Return [X, Y] of the center of cell containing provided text 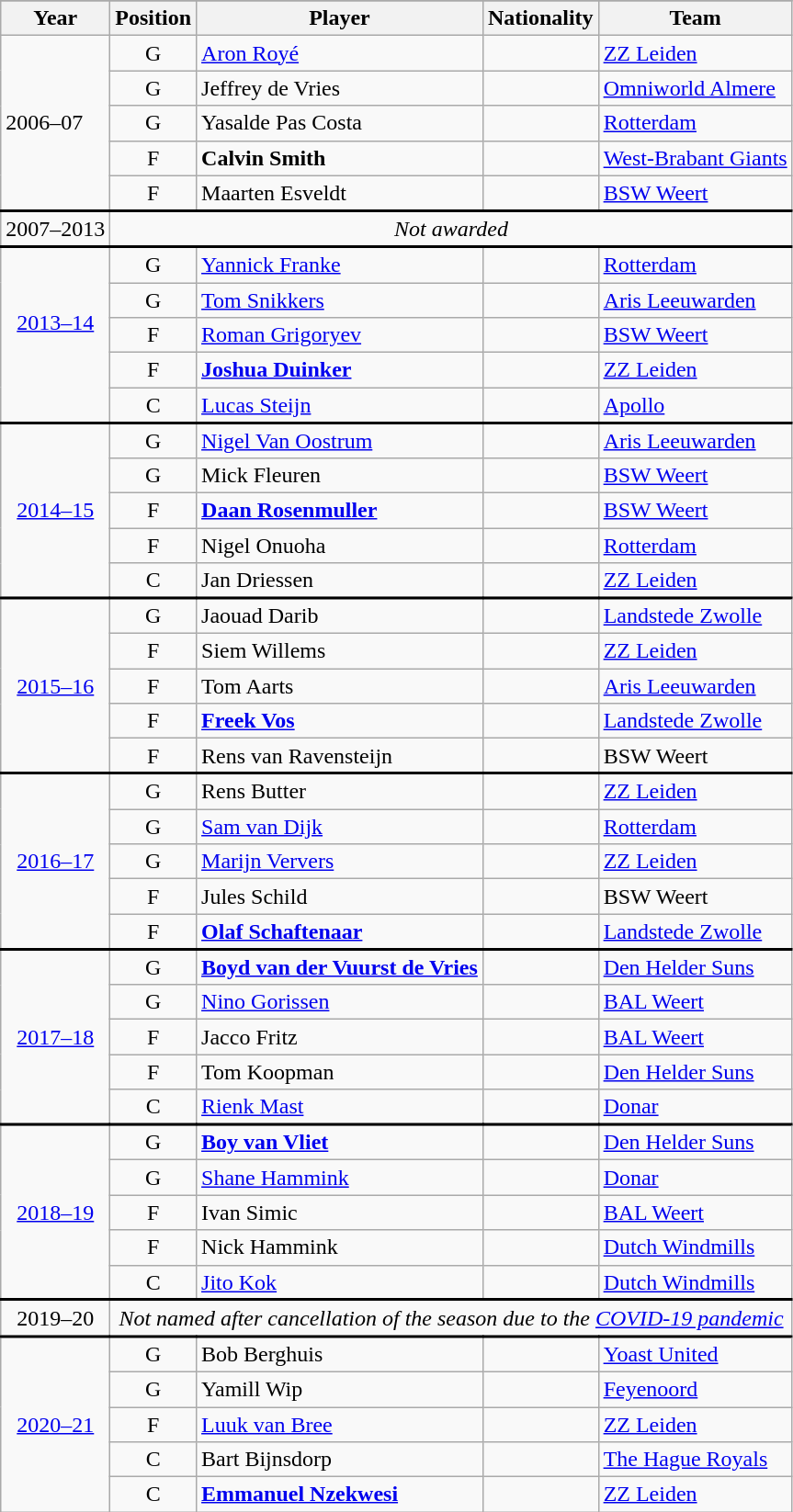
2017–18 [55, 1036]
Maarten Esveldt [340, 193]
Aron Royé [340, 53]
Mick Fleuren [340, 476]
2006–07 [55, 123]
Yasalde Pas Costa [340, 123]
Olaf Schaftenaar [340, 931]
Apollo [695, 405]
Nino Gorissen [340, 1002]
Sam van Dijk [340, 827]
Jacco Fritz [340, 1037]
2016–17 [55, 862]
Nationality [540, 18]
Year [55, 18]
Team [695, 18]
Boyd van der Vuurst de Vries [340, 966]
Nigel Onuoha [340, 546]
Emmanuel Nzekwesi [340, 1495]
Shane Hammink [340, 1178]
Tom Snikkers [340, 300]
Boy van Vliet [340, 1143]
Tom Aarts [340, 686]
Joshua Duinker [340, 370]
Jito Kok [340, 1282]
Luuk van Bree [340, 1425]
2014–15 [55, 511]
Rens van Ravensteijn [340, 756]
Rens Butter [340, 792]
Daan Rosenmuller [340, 511]
Not named after cancellation of the season due to the COVID-19 pandemic [451, 1318]
2019–20 [55, 1318]
Siem Willems [340, 651]
Omniworld Almere [695, 88]
Roman Grigoryev [340, 335]
Nick Hammink [340, 1247]
2007–2013 [55, 229]
2020–21 [55, 1424]
Jaouad Darib [340, 615]
Yannick Franke [340, 265]
West-Brabant Giants [695, 158]
Freek Vos [340, 721]
Lucas Steijn [340, 405]
2013–14 [55, 334]
2018–19 [55, 1213]
Jules Schild [340, 897]
Marijn Ververs [340, 862]
Feyenoord [695, 1389]
Position [153, 18]
Not awarded [451, 229]
Calvin Smith [340, 158]
Bart Bijnsdorp [340, 1460]
Jeffrey de Vries [340, 88]
Bob Berghuis [340, 1354]
The Hague Royals [695, 1460]
Ivan Simic [340, 1213]
Tom Koopman [340, 1072]
Yoast United [695, 1354]
Jan Driessen [340, 581]
Rienk Mast [340, 1107]
Yamill Wip [340, 1389]
Nigel Van Oostrum [340, 441]
Player [340, 18]
2015–16 [55, 685]
